Determine the [x, y] coordinate at the center of the cell enclosing the given text.  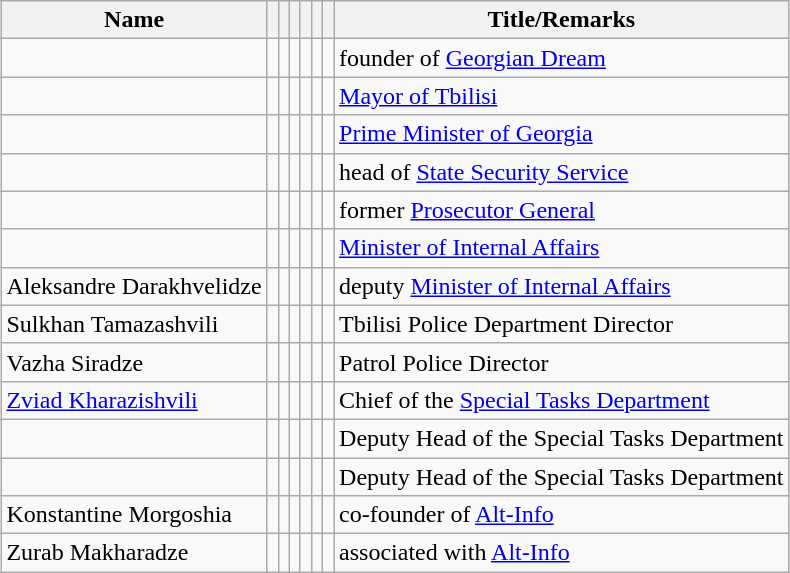
Prime Minister of Georgia [562, 134]
former Prosecutor General [562, 210]
Tbilisi Police Department Director [562, 324]
Minister of Internal Affairs [562, 248]
Aleksandre Darakhvelidze [134, 286]
Vazha Siradze [134, 362]
deputy Minister of Internal Affairs [562, 286]
Name [134, 20]
head of State Security Service [562, 172]
co-founder of Alt-Info [562, 515]
Konstantine Morgoshia [134, 515]
founder of Georgian Dream [562, 58]
associated with Alt-Info [562, 553]
Sulkhan Tamazashvili [134, 324]
Zurab Makharadze [134, 553]
Zviad Kharazishvili [134, 400]
Mayor of Tbilisi [562, 96]
Chief of the Special Tasks Department [562, 400]
Patrol Police Director [562, 362]
Title/Remarks [562, 20]
